Determine the (x, y) coordinate at the center of the cell enclosing the given text.  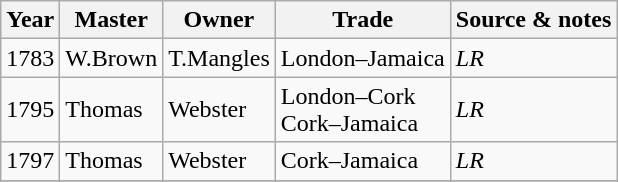
Source & notes (534, 20)
London–Jamaica (362, 58)
Owner (220, 20)
1783 (30, 58)
London–CorkCork–Jamaica (362, 110)
T.Mangles (220, 58)
1797 (30, 161)
W.Brown (112, 58)
Year (30, 20)
Trade (362, 20)
1795 (30, 110)
Cork–Jamaica (362, 161)
Master (112, 20)
